Pinpoint the cell where the given text exists, returning its [X, Y] midpoint coordinate. 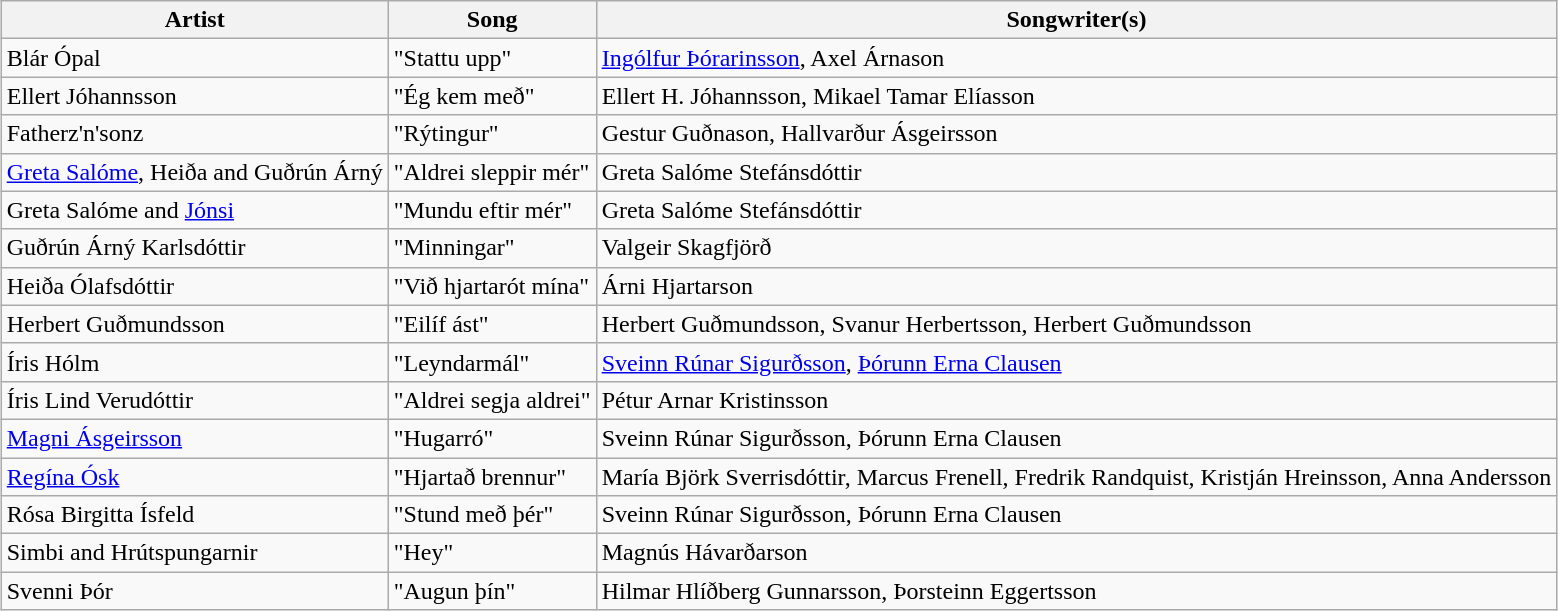
Greta Salóme, Heiða and Guðrún Árný [194, 172]
"Hjartað brennur" [492, 477]
"Ég kem með" [492, 96]
Svenni Þór [194, 591]
"Eilíf ást" [492, 324]
Simbi and Hrútspungarnir [194, 553]
"Við hjartarót mína" [492, 286]
Íris Lind Verudóttir [194, 400]
Gestur Guðnason, Hallvarður Ásgeirsson [1076, 134]
Rósa Birgitta Ísfeld [194, 515]
Íris Hólm [194, 362]
Blár Ópal [194, 58]
Magnús Hávarðarson [1076, 553]
Fatherz'n'sonz [194, 134]
Artist [194, 20]
Valgeir Skagfjörð [1076, 248]
Árni Hjartarson [1076, 286]
Greta Salóme and Jónsi [194, 210]
Magni Ásgeirsson [194, 438]
"Aldrei sleppir mér" [492, 172]
Heiða Ólafsdóttir [194, 286]
"Augun þín" [492, 591]
Guðrún Árný Karlsdóttir [194, 248]
"Stund með þér" [492, 515]
Pétur Arnar Kristinsson [1076, 400]
"Minningar" [492, 248]
Ellert Jóhannsson [194, 96]
"Stattu upp" [492, 58]
Song [492, 20]
Hilmar Hlíðberg Gunnarsson, Þorsteinn Eggertsson [1076, 591]
"Rýtingur" [492, 134]
Herbert Guðmundsson, Svanur Herbertsson, Herbert Guðmundsson [1076, 324]
Ellert H. Jóhannsson, Mikael Tamar Elíasson [1076, 96]
"Aldrei segja aldrei" [492, 400]
María Björk Sverrisdóttir, Marcus Frenell, Fredrik Randquist, Kristján Hreinsson, Anna Andersson [1076, 477]
"Hey" [492, 553]
Herbert Guðmundsson [194, 324]
"Hugarró" [492, 438]
Regína Ósk [194, 477]
"Leyndarmál" [492, 362]
Songwriter(s) [1076, 20]
"Mundu eftir mér" [492, 210]
Ingólfur Þórarinsson, Axel Árnason [1076, 58]
